Return (x, y) of the center of cell containing provided text 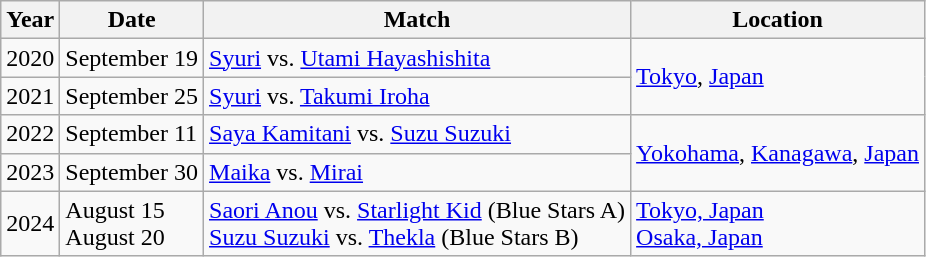
September 19 (132, 58)
2024 (30, 224)
Match (418, 20)
September 25 (132, 96)
Location (778, 20)
2022 (30, 134)
Syuri vs. Takumi Iroha (418, 96)
September 11 (132, 134)
Date (132, 20)
Year (30, 20)
September 30 (132, 172)
Yokohama, Kanagawa, Japan (778, 153)
Maika vs. Mirai (418, 172)
Saori Anou vs. Starlight Kid (Blue Stars A)Suzu Suzuki vs. Thekla (Blue Stars B) (418, 224)
2021 (30, 96)
2020 (30, 58)
Syuri vs. Utami Hayashishita (418, 58)
2023 (30, 172)
Tokyo, Japan (778, 77)
Tokyo, JapanOsaka, Japan (778, 224)
August 15August 20 (132, 224)
Saya Kamitani vs. Suzu Suzuki (418, 134)
